For the text-containing cell, return its midpoint in [X, Y] coordinate format. 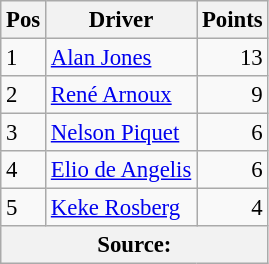
9 [232, 95]
13 [232, 58]
René Arnoux [122, 95]
Elio de Angelis [122, 170]
Nelson Piquet [122, 133]
1 [24, 58]
3 [24, 133]
Driver [122, 20]
Points [232, 20]
2 [24, 95]
5 [24, 208]
Keke Rosberg [122, 208]
Pos [24, 20]
Alan Jones [122, 58]
Source: [134, 245]
